Pinpoint the cell where the given text exists, returning its (X, Y) midpoint coordinate. 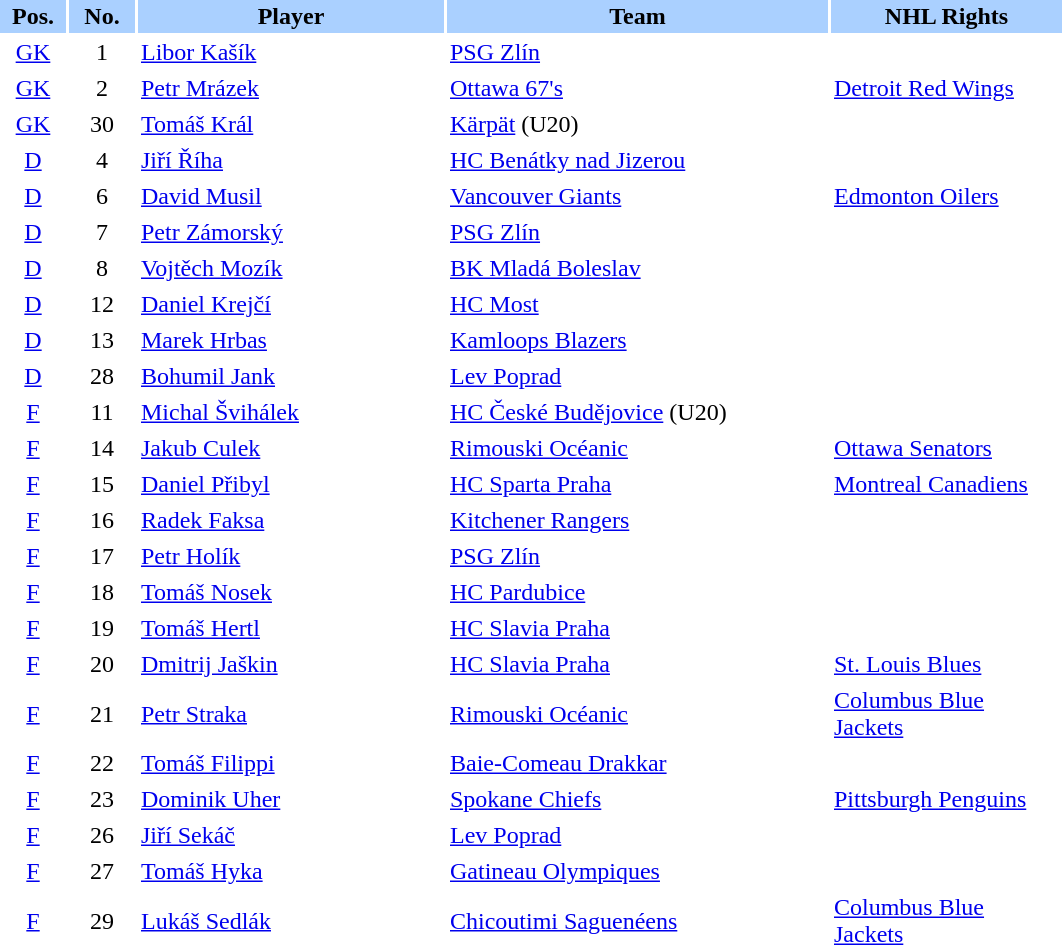
Baie-Comeau Drakkar (638, 764)
19 (102, 628)
Radek Faksa (291, 520)
BK Mladá Boleslav (638, 268)
Daniel Krejčí (291, 304)
HC České Budějovice (U20) (638, 412)
Tomáš Filippi (291, 764)
16 (102, 520)
21 (102, 714)
Player (291, 16)
NHL Rights (946, 16)
Vojtěch Mozík (291, 268)
Ottawa Senators (946, 448)
4 (102, 160)
David Musil (291, 196)
Tomáš Hertl (291, 628)
23 (102, 800)
Kärpät (U20) (638, 124)
2 (102, 88)
20 (102, 664)
Pittsburgh Penguins (946, 800)
15 (102, 484)
Tomáš Hyka (291, 872)
27 (102, 872)
Petr Mrázek (291, 88)
Libor Kašík (291, 52)
Tomáš Král (291, 124)
Jiří Sekáč (291, 836)
Spokane Chiefs (638, 800)
6 (102, 196)
Edmonton Oilers (946, 196)
30 (102, 124)
18 (102, 592)
St. Louis Blues (946, 664)
Dominik Uher (291, 800)
Petr Holík (291, 556)
Jiří Říha (291, 160)
1 (102, 52)
Petr Zámorský (291, 232)
No. (102, 16)
Columbus Blue Jackets (946, 714)
Team (638, 16)
Dmitrij Jaškin (291, 664)
Petr Straka (291, 714)
Daniel Přibyl (291, 484)
28 (102, 376)
14 (102, 448)
12 (102, 304)
Kamloops Blazers (638, 340)
17 (102, 556)
Montreal Canadiens (946, 484)
Marek Hrbas (291, 340)
26 (102, 836)
Jakub Culek (291, 448)
8 (102, 268)
7 (102, 232)
Bohumil Jank (291, 376)
HC Pardubice (638, 592)
Vancouver Giants (638, 196)
Gatineau Olympiques (638, 872)
HC Benátky nad Jizerou (638, 160)
Detroit Red Wings (946, 88)
13 (102, 340)
HC Most (638, 304)
Michal Švihálek (291, 412)
22 (102, 764)
Ottawa 67's (638, 88)
11 (102, 412)
Kitchener Rangers (638, 520)
Tomáš Nosek (291, 592)
Pos. (33, 16)
HC Sparta Praha (638, 484)
